Scan for the cell matching the given text and deliver its (x, y) coordinate at center. 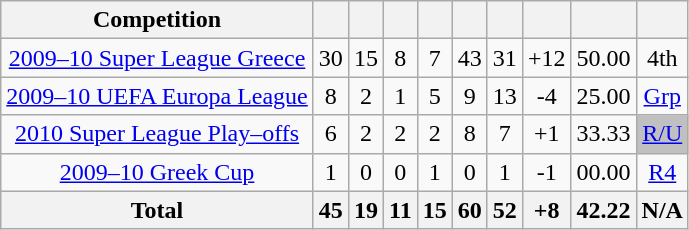
25.00 (604, 96)
43 (470, 58)
42.22 (604, 210)
19 (366, 210)
30 (330, 58)
2009–10 Super League Greece (158, 58)
+12 (546, 58)
31 (504, 58)
-1 (546, 172)
50.00 (604, 58)
2009–10 Greek Cup (158, 172)
Grp (662, 96)
13 (504, 96)
52 (504, 210)
00.00 (604, 172)
4th (662, 58)
R/U (662, 134)
33.33 (604, 134)
N/A (662, 210)
2010 Super League Play–offs (158, 134)
2009–10 UEFA Europa League (158, 96)
-4 (546, 96)
9 (470, 96)
+8 (546, 210)
Total (158, 210)
45 (330, 210)
R4 (662, 172)
60 (470, 210)
6 (330, 134)
+1 (546, 134)
11 (400, 210)
Competition (158, 20)
5 (434, 96)
